Search for the cell housing the specified text and yield its [x, y] center coordinate. 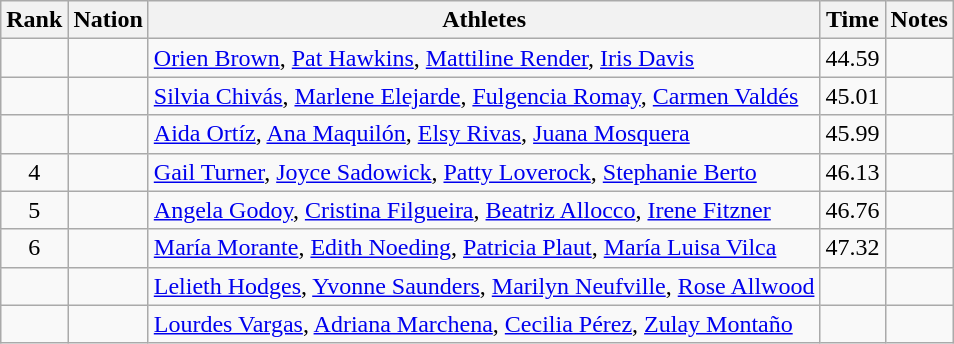
Rank [34, 20]
Lelieth Hodges, Yvonne Saunders, Marilyn Neufville, Rose Allwood [484, 286]
Orien Brown, Pat Hawkins, Mattiline Render, Iris Davis [484, 58]
Athletes [484, 20]
5 [34, 210]
4 [34, 172]
Silvia Chivás, Marlene Elejarde, Fulgencia Romay, Carmen Valdés [484, 96]
46.13 [852, 172]
María Morante, Edith Noeding, Patricia Plaut, María Luisa Vilca [484, 248]
Notes [919, 20]
6 [34, 248]
44.59 [852, 58]
47.32 [852, 248]
46.76 [852, 210]
Lourdes Vargas, Adriana Marchena, Cecilia Pérez, Zulay Montaño [484, 324]
45.99 [852, 134]
Time [852, 20]
Gail Turner, Joyce Sadowick, Patty Loverock, Stephanie Berto [484, 172]
45.01 [852, 96]
Angela Godoy, Cristina Filgueira, Beatriz Allocco, Irene Fitzner [484, 210]
Aida Ortíz, Ana Maquilón, Elsy Rivas, Juana Mosquera [484, 134]
Nation [108, 20]
